Determine the (x, y) coordinate at the center of the cell enclosing the given text.  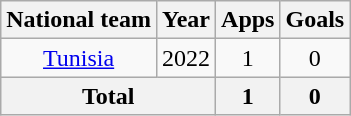
Goals (315, 20)
Tunisia (79, 58)
2022 (186, 58)
Apps (248, 20)
Year (186, 20)
National team (79, 20)
Total (108, 96)
